Identify which cell holds the provided text, then report its (x, y) central coordinate. 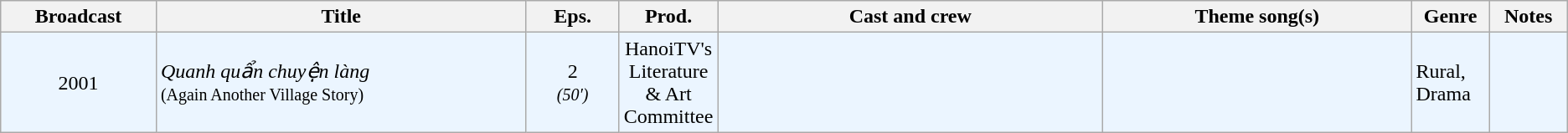
Cast and crew (910, 17)
Prod. (668, 17)
2001 (79, 82)
Title (341, 17)
Broadcast (79, 17)
2(50′) (573, 82)
Theme song(s) (1257, 17)
Notes (1528, 17)
HanoiTV's Literature & Art Committee (668, 82)
Eps. (573, 17)
Quanh quẩn chuyện làng (Again Another Village Story) (341, 82)
Genre (1451, 17)
Rural, Drama (1451, 82)
